Locate the cell with the specified text and output its [X, Y] center coordinate. 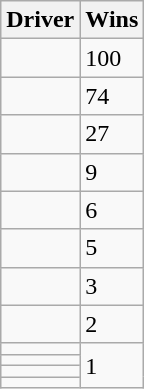
5 [112, 248]
3 [112, 286]
1 [112, 365]
27 [112, 134]
2 [112, 324]
100 [112, 58]
74 [112, 96]
9 [112, 172]
Driver [40, 20]
Wins [112, 20]
6 [112, 210]
